Locate the cell with the specified text and output its [x, y] center coordinate. 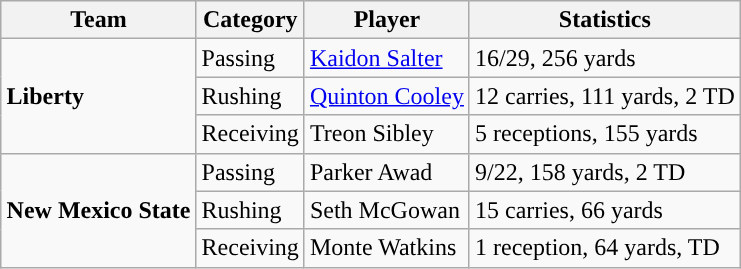
Parker Awad [386, 172]
Liberty [98, 96]
Quinton Cooley [386, 96]
Team [98, 20]
15 carries, 66 yards [604, 210]
1 reception, 64 yards, TD [604, 248]
Kaidon Salter [386, 58]
Treon Sibley [386, 134]
Statistics [604, 20]
New Mexico State [98, 210]
Player [386, 20]
Category [250, 20]
16/29, 256 yards [604, 58]
12 carries, 111 yards, 2 TD [604, 96]
5 receptions, 155 yards [604, 134]
Seth McGowan [386, 210]
Monte Watkins [386, 248]
9/22, 158 yards, 2 TD [604, 172]
